Output the (x, y) coordinate of the center of the cell containing the given text.  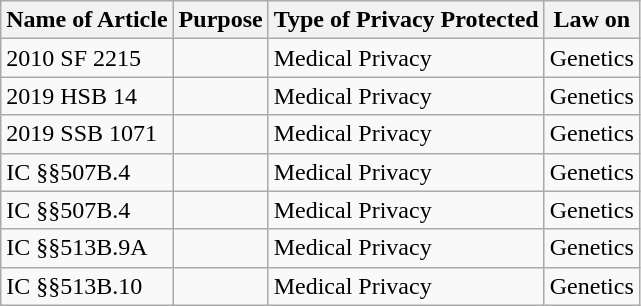
IC §§513B.9A (87, 248)
Type of Privacy Protected (406, 20)
IC §§513B.10 (87, 286)
2019 SSB 1071 (87, 134)
Law on (592, 20)
2019 HSB 14 (87, 96)
Purpose (220, 20)
2010 SF 2215 (87, 58)
Name of Article (87, 20)
